For the text-containing cell, return its midpoint in [x, y] coordinate format. 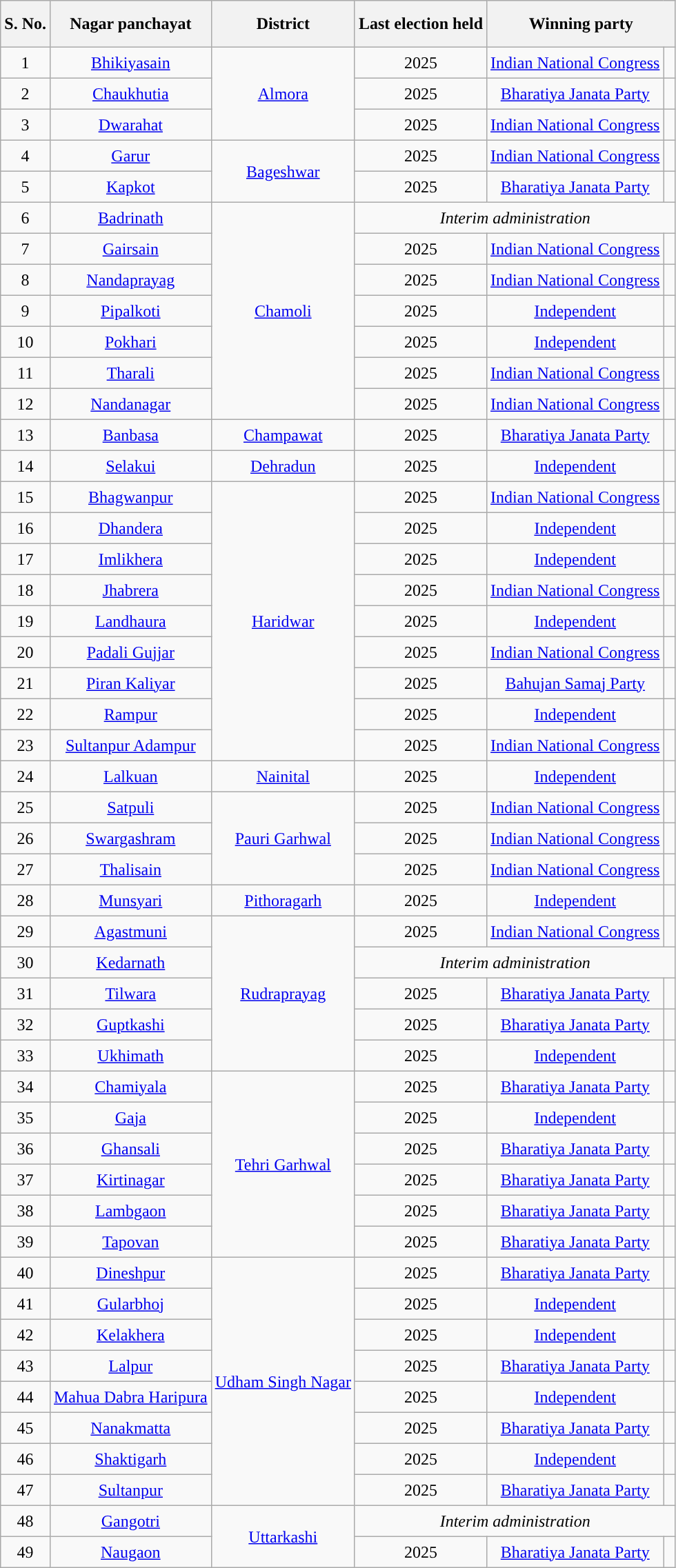
Chaukhutia [130, 94]
Rampur [130, 714]
2 [26, 94]
Thalisain [130, 869]
8 [26, 280]
13 [26, 434]
31 [26, 993]
Lambgaon [130, 1211]
40 [26, 1273]
Nainital [283, 776]
Landhaura [130, 621]
24 [26, 776]
12 [26, 404]
21 [26, 683]
36 [26, 1149]
Bahujan Samaj Party [575, 683]
Champawat [283, 434]
14 [26, 466]
32 [26, 1025]
Kirtinagar [130, 1179]
Badrinath [130, 218]
47 [26, 1489]
41 [26, 1303]
Lalpur [130, 1365]
42 [26, 1335]
Ghansali [130, 1149]
49 [26, 1551]
1 [26, 62]
Bhagwanpur [130, 496]
28 [26, 901]
4 [26, 156]
27 [26, 869]
Chamiyala [130, 1087]
Tapovan [130, 1241]
Nanakmatta [130, 1427]
20 [26, 652]
Shaktigarh [130, 1459]
Ukhimath [130, 1055]
7 [26, 248]
37 [26, 1179]
Jhabrera [130, 590]
Sultanpur [130, 1489]
Garur [130, 156]
6 [26, 218]
Satpuli [130, 807]
44 [26, 1397]
District [283, 24]
11 [26, 372]
9 [26, 310]
Imlikhera [130, 559]
Selakui [130, 466]
Mahua Dabra Haripura [130, 1397]
26 [26, 838]
Winning party [581, 24]
Lalkuan [130, 776]
23 [26, 745]
10 [26, 342]
22 [26, 714]
30 [26, 963]
16 [26, 528]
Dineshpur [130, 1273]
Haridwar [283, 621]
35 [26, 1117]
Piran Kaliyar [130, 683]
Bageshwar [283, 171]
46 [26, 1459]
43 [26, 1365]
34 [26, 1087]
Naugaon [130, 1551]
33 [26, 1055]
Dwarahat [130, 124]
3 [26, 124]
S. No. [26, 24]
Swargashram [130, 838]
Uttarkashi [283, 1536]
29 [26, 931]
Gairsain [130, 248]
Kapkot [130, 186]
Dehradun [283, 466]
Tehri Garhwal [283, 1164]
17 [26, 559]
Pipalkoti [130, 310]
39 [26, 1241]
Tharali [130, 372]
Kelakhera [130, 1335]
Gularbhoj [130, 1303]
Pithoragarh [283, 901]
Nagar panchayat [130, 24]
Kedarnath [130, 963]
38 [26, 1211]
Pokhari [130, 342]
Agastmuni [130, 931]
45 [26, 1427]
Chamoli [283, 310]
Padali Gujjar [130, 652]
15 [26, 496]
Last election held [421, 24]
Gangotri [130, 1521]
Nandaprayag [130, 280]
Rudraprayag [283, 993]
18 [26, 590]
Munsyari [130, 901]
Guptkashi [130, 1025]
25 [26, 807]
19 [26, 621]
Sultanpur Adampur [130, 745]
Pauri Garhwal [283, 838]
Almora [283, 94]
Udham Singh Nagar [283, 1381]
48 [26, 1521]
5 [26, 186]
Bhikiyasain [130, 62]
Gaja [130, 1117]
Banbasa [130, 434]
Dhandera [130, 528]
Tilwara [130, 993]
Nandanagar [130, 404]
